Search for the cell housing the specified text and yield its (x, y) center coordinate. 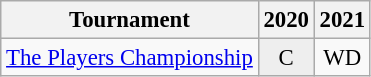
WD (342, 58)
C (286, 58)
Tournament (130, 20)
2021 (342, 20)
The Players Championship (130, 58)
2020 (286, 20)
